From the cell containing the given text, extract its center point as (x, y) coordinate. 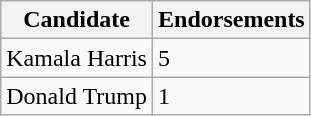
1 (232, 96)
Kamala Harris (77, 58)
5 (232, 58)
Endorsements (232, 20)
Candidate (77, 20)
Donald Trump (77, 96)
